Output the (X, Y) coordinate of the center of the cell containing the given text.  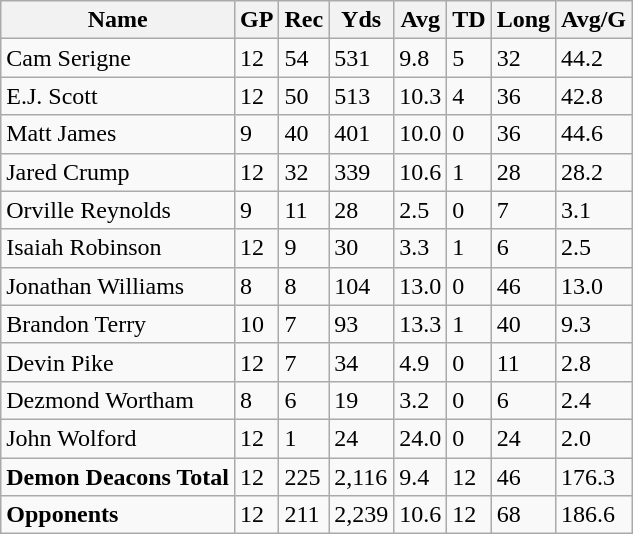
TD (469, 20)
24.0 (420, 438)
Demon Deacons Total (118, 477)
513 (362, 96)
GP (256, 20)
10 (256, 324)
44.2 (594, 58)
Isaiah Robinson (118, 248)
3.1 (594, 210)
531 (362, 58)
104 (362, 286)
2.0 (594, 438)
68 (523, 515)
2,116 (362, 477)
Long (523, 20)
Avg (420, 20)
4.9 (420, 362)
3.3 (420, 248)
Orville Reynolds (118, 210)
10.3 (420, 96)
5 (469, 58)
9.3 (594, 324)
42.8 (594, 96)
Devin Pike (118, 362)
2,239 (362, 515)
Yds (362, 20)
19 (362, 400)
30 (362, 248)
E.J. Scott (118, 96)
Name (118, 20)
Dezmond Wortham (118, 400)
Opponents (118, 515)
4 (469, 96)
28.2 (594, 172)
Jared Crump (118, 172)
John Wolford (118, 438)
Avg/G (594, 20)
9.8 (420, 58)
339 (362, 172)
93 (362, 324)
Matt James (118, 134)
9.4 (420, 477)
50 (304, 96)
13.3 (420, 324)
Rec (304, 20)
176.3 (594, 477)
3.2 (420, 400)
10.0 (420, 134)
54 (304, 58)
Jonathan Williams (118, 286)
34 (362, 362)
2.8 (594, 362)
401 (362, 134)
Brandon Terry (118, 324)
211 (304, 515)
186.6 (594, 515)
2.4 (594, 400)
Cam Serigne (118, 58)
225 (304, 477)
44.6 (594, 134)
